Extract the (x, y) coordinate from the center of the cell holding the provided text.  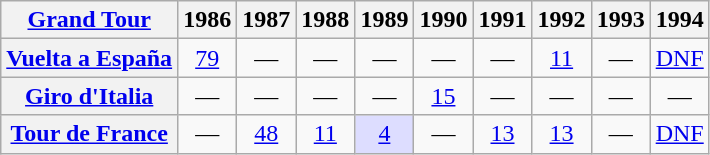
48 (266, 134)
1988 (326, 20)
1990 (444, 20)
1989 (384, 20)
1994 (680, 20)
1993 (620, 20)
Giro d'Italia (90, 96)
1986 (208, 20)
1992 (562, 20)
15 (444, 96)
1991 (502, 20)
Grand Tour (90, 20)
1987 (266, 20)
Vuelta a España (90, 58)
4 (384, 134)
79 (208, 58)
Tour de France (90, 134)
